For the text-containing cell, return its midpoint in [x, y] coordinate format. 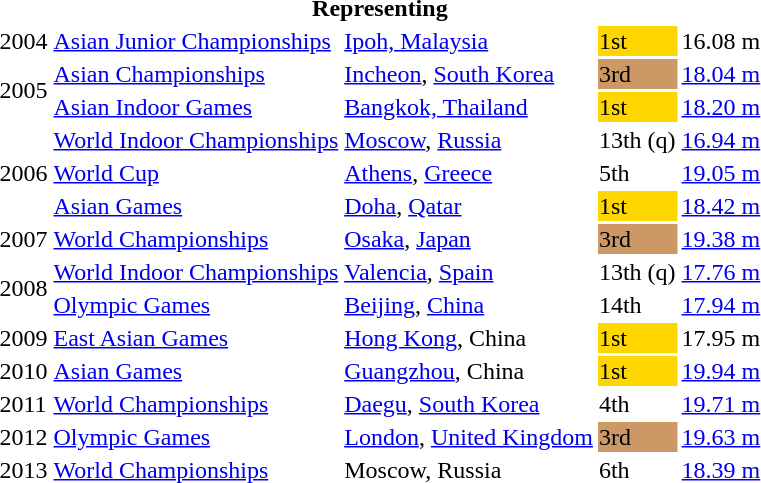
Ipoh, Malaysia [469, 41]
East Asian Games [196, 338]
14th [637, 305]
Bangkok, Thailand [469, 107]
Osaka, Japan [469, 239]
Beijing, China [469, 305]
Hong Kong, China [469, 338]
Daegu, South Korea [469, 404]
4th [637, 404]
World Cup [196, 173]
Moscow, Russia [469, 140]
Valencia, Spain [469, 272]
London, United Kingdom [469, 437]
Incheon, South Korea [469, 74]
Athens, Greece [469, 173]
Asian Junior Championships [196, 41]
5th [637, 173]
Asian Championships [196, 74]
Guangzhou, China [469, 371]
Doha, Qatar [469, 206]
Asian Indoor Games [196, 107]
